Identify which cell holds the provided text, then report its [x, y] central coordinate. 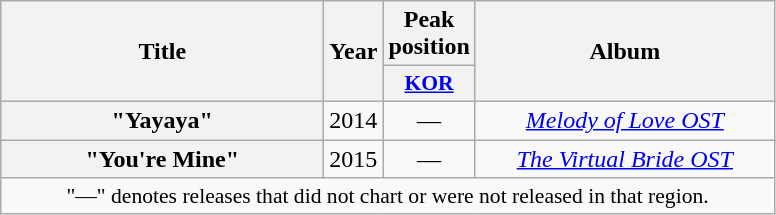
2015 [354, 159]
"—" denotes releases that did not chart or were not released in that region. [388, 196]
2014 [354, 120]
Melody of Love OST [624, 120]
The Virtual Bride OST [624, 159]
Peak position [429, 34]
"You're Mine" [162, 159]
Title [162, 52]
Album [624, 52]
"Yayaya" [162, 120]
KOR [429, 84]
Year [354, 52]
